Capture the cell that displays the provided text and extract its [x, y] central coordinate. 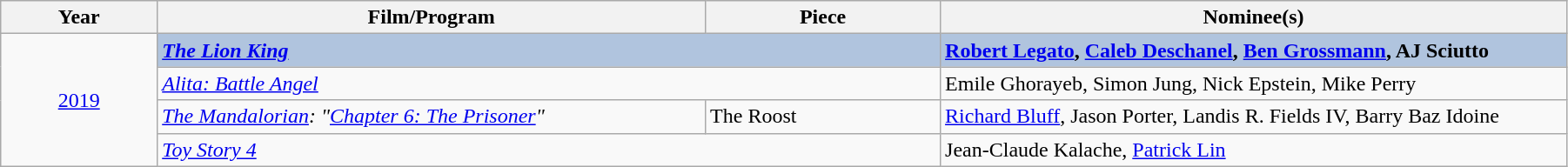
Jean-Claude Kalache, Patrick Lin [1254, 150]
Nominee(s) [1254, 17]
Alita: Battle Angel [549, 83]
The Roost [823, 117]
The Mandalorian: "Chapter 6: The Prisoner" [432, 117]
Emile Ghorayeb, Simon Jung, Nick Epstein, Mike Perry [1254, 83]
Year [79, 17]
2019 [79, 100]
Toy Story 4 [549, 150]
Piece [823, 17]
Film/Program [432, 17]
Richard Bluff, Jason Porter, Landis R. Fields IV, Barry Baz Idoine [1254, 117]
Robert Legato, Caleb Deschanel, Ben Grossmann, AJ Sciutto [1254, 50]
The Lion King [549, 50]
